Locate the cell with the specified text and output its [x, y] center coordinate. 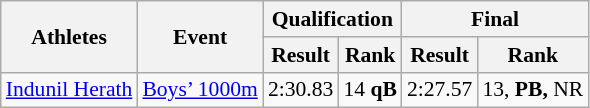
13, PB, NR [532, 90]
Event [200, 36]
Boys’ 1000m [200, 90]
2:30.83 [300, 90]
2:27.57 [440, 90]
Final [495, 19]
14 qB [370, 90]
Qualification [332, 19]
Indunil Herath [70, 90]
Athletes [70, 36]
